Scan for the cell matching the given text and deliver its (x, y) coordinate at center. 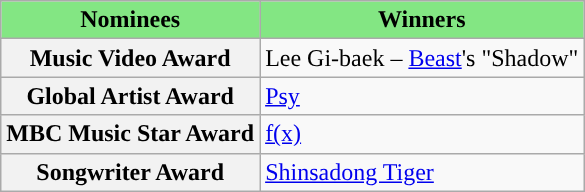
Nominees (130, 20)
MBC Music Star Award (130, 134)
f(x) (422, 134)
Shinsadong Tiger (422, 172)
Songwriter Award (130, 172)
Psy (422, 96)
Winners (422, 20)
Global Artist Award (130, 96)
Lee Gi-baek – Beast's "Shadow" (422, 58)
Music Video Award (130, 58)
